Output the (X, Y) coordinate of the center of the cell containing the given text.  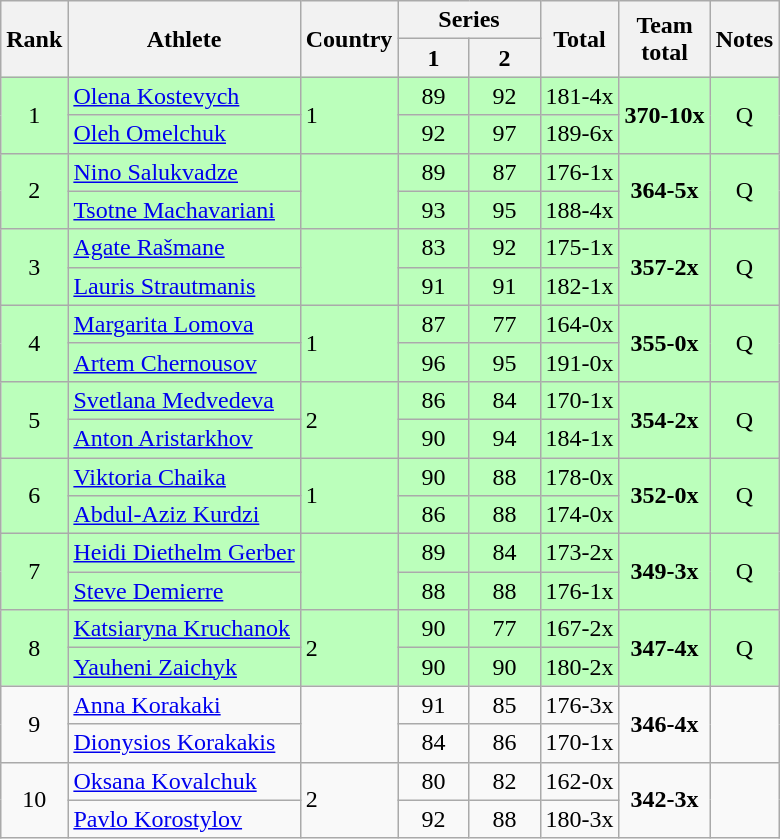
97 (504, 134)
Abdul-Aziz Kurdzi (184, 515)
174-0x (580, 515)
Dionysios Korakakis (184, 743)
Lauris Strautmanis (184, 286)
82 (504, 781)
342-3x (664, 800)
188-4x (580, 210)
4 (34, 343)
Nino Salukvadze (184, 172)
180-2x (580, 667)
164-0x (580, 324)
Margarita Lomova (184, 324)
347-4x (664, 648)
9 (34, 724)
80 (434, 781)
Anna Korakaki (184, 705)
Agate Rašmane (184, 248)
191-0x (580, 362)
Katsiaryna Kruchanok (184, 629)
3 (34, 267)
85 (504, 705)
Steve Demierre (184, 591)
180-3x (580, 819)
176-3x (580, 705)
Pavlo Korostylov (184, 819)
Oksana Kovalchuk (184, 781)
Country (349, 39)
355-0x (664, 343)
Athlete (184, 39)
7 (34, 572)
346-4x (664, 724)
182-1x (580, 286)
6 (34, 496)
357-2x (664, 267)
94 (504, 438)
93 (434, 210)
Yauheni Zaichyk (184, 667)
354-2x (664, 419)
83 (434, 248)
349-3x (664, 572)
178-0x (580, 477)
Rank (34, 39)
173-2x (580, 553)
Notes (744, 39)
Artem Chernousov (184, 362)
Oleh Omelchuk (184, 134)
Series (469, 20)
8 (34, 648)
96 (434, 362)
Tsotne Machavariani (184, 210)
184-1x (580, 438)
Total (580, 39)
181-4x (580, 96)
5 (34, 419)
364-5x (664, 191)
Heidi Diethelm Gerber (184, 553)
Anton Aristarkhov (184, 438)
Teamtotal (664, 39)
Olena Kostevych (184, 96)
Svetlana Medvedeva (184, 400)
175-1x (580, 248)
162-0x (580, 781)
167-2x (580, 629)
10 (34, 800)
352-0x (664, 496)
Viktoria Chaika (184, 477)
370-10x (664, 115)
189-6x (580, 134)
